Provide the [x, y] coordinate of the cell's center where the given text is located.  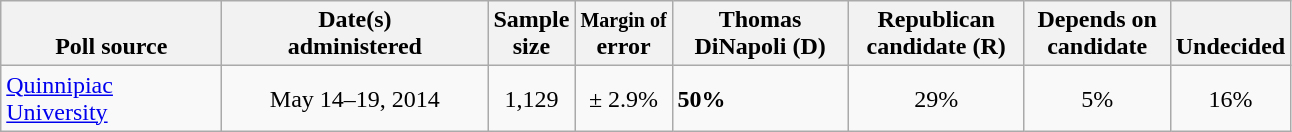
Margin oferror [624, 34]
May 14–19, 2014 [355, 98]
± 2.9% [624, 98]
Poll source [112, 34]
29% [936, 98]
5% [1097, 98]
Date(s)administered [355, 34]
Republicancandidate (R) [936, 34]
16% [1230, 98]
50% [760, 98]
Depends oncandidate [1097, 34]
1,129 [532, 98]
Samplesize [532, 34]
ThomasDiNapoli (D) [760, 34]
Quinnipiac University [112, 98]
Undecided [1230, 34]
